From the cell containing the given text, extract its center point as [x, y] coordinate. 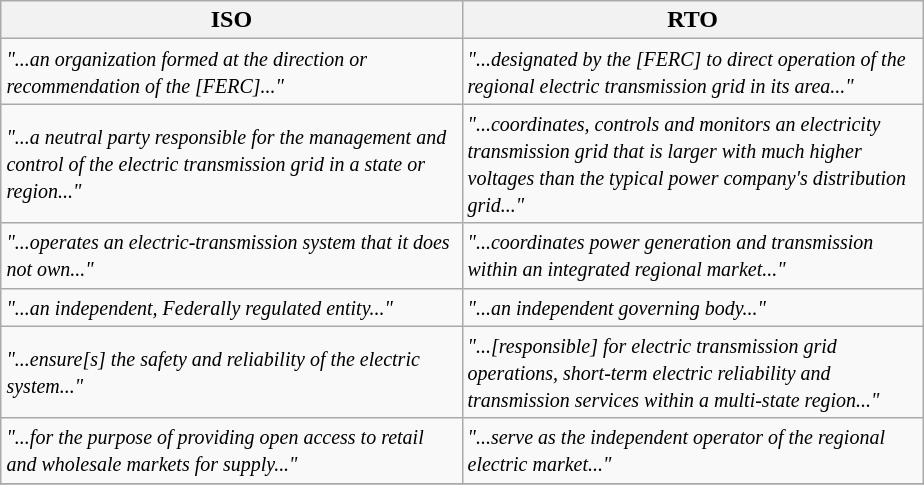
RTO [692, 20]
"...a neutral party responsible for the management and control of the electric transmission grid in a state or region..." [232, 164]
"...an independent governing body..." [692, 307]
ISO [232, 20]
"...designated by the [FERC] to direct operation of the regional electric transmission grid in its area..." [692, 72]
"...an independent, Federally regulated entity..." [232, 307]
"...coordinates power generation and transmission within an integrated regional market..." [692, 256]
"...for the purpose of providing open access to retail and wholesale markets for supply..." [232, 450]
"...an organization formed at the direction or recommendation of the [FERC]..." [232, 72]
"...serve as the independent operator of the regional electric market..." [692, 450]
"...operates an electric-transmission system that it does not own..." [232, 256]
"...ensure[s] the safety and reliability of the electric system..." [232, 372]
